Scan for the cell matching the given text and deliver its [x, y] coordinate at center. 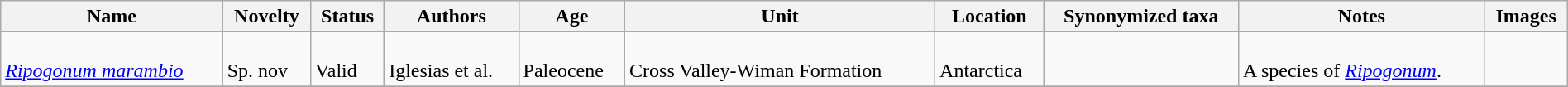
Valid [347, 60]
Age [571, 17]
Name [112, 17]
Antarctica [990, 60]
Sp. nov [266, 60]
Novelty [266, 17]
Ripogonum marambio [112, 60]
Cross Valley-Wiman Formation [781, 60]
Synonymized taxa [1141, 17]
Location [990, 17]
Authors [452, 17]
Notes [1361, 17]
Paleocene [571, 60]
Iglesias et al. [452, 60]
Status [347, 17]
Images [1526, 17]
Unit [781, 17]
A species of Ripogonum. [1361, 60]
